Pinpoint the cell where the given text exists, returning its (x, y) midpoint coordinate. 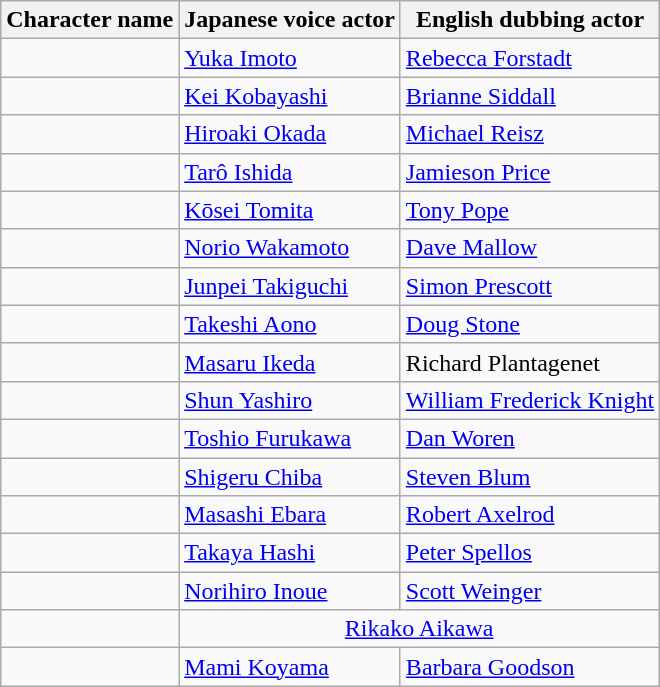
Yuka Imoto (290, 58)
Barbara Goodson (530, 667)
Masashi Ebara (290, 515)
Peter Spellos (530, 553)
Robert Axelrod (530, 515)
Jamieson Price (530, 172)
Scott Weinger (530, 591)
Norio Wakamoto (290, 248)
Shun Yashiro (290, 400)
Junpei Takiguchi (290, 286)
Norihiro Inoue (290, 591)
Simon Prescott (530, 286)
Richard Plantagenet (530, 362)
Mami Koyama (290, 667)
Kei Kobayashi (290, 96)
Rebecca Forstadt (530, 58)
Brianne Siddall (530, 96)
Toshio Furukawa (290, 438)
Steven Blum (530, 477)
Takeshi Aono (290, 324)
Dan Woren (530, 438)
William Frederick Knight (530, 400)
Kōsei Tomita (290, 210)
Michael Reisz (530, 134)
Character name (90, 20)
Doug Stone (530, 324)
Tarô Ishida (290, 172)
Dave Mallow (530, 248)
Tony Pope (530, 210)
Rikako Aikawa (420, 629)
Shigeru Chiba (290, 477)
Masaru Ikeda (290, 362)
Japanese voice actor (290, 20)
English dubbing actor (530, 20)
Takaya Hashi (290, 553)
Hiroaki Okada (290, 134)
